Find where the given text appears and provide that cell's center as [X, Y] coordinate. 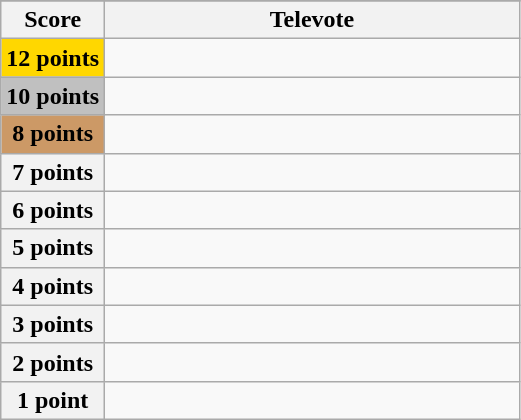
10 points [53, 96]
4 points [53, 286]
5 points [53, 248]
Score [53, 20]
1 point [53, 400]
8 points [53, 134]
6 points [53, 210]
2 points [53, 362]
7 points [53, 172]
3 points [53, 324]
Televote [312, 20]
12 points [53, 58]
